Return (x, y) of the center of cell containing provided text 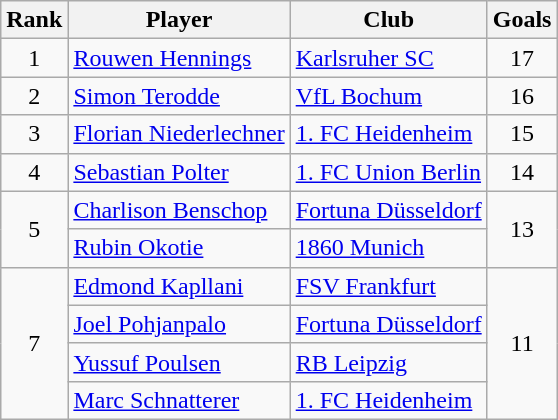
Florian Niederlechner (179, 134)
1 (34, 58)
7 (34, 343)
14 (522, 172)
17 (522, 58)
FSV Frankfurt (388, 286)
RB Leipzig (388, 362)
2 (34, 96)
Simon Terodde (179, 96)
Joel Pohjanpalo (179, 324)
Charlison Benschop (179, 210)
1860 Munich (388, 248)
4 (34, 172)
15 (522, 134)
Player (179, 20)
13 (522, 229)
Rouwen Hennings (179, 58)
VfL Bochum (388, 96)
Karlsruher SC (388, 58)
1. FC Union Berlin (388, 172)
Rubin Okotie (179, 248)
Club (388, 20)
Yussuf Poulsen (179, 362)
Edmond Kapllani (179, 286)
Goals (522, 20)
5 (34, 229)
3 (34, 134)
16 (522, 96)
Rank (34, 20)
Marc Schnatterer (179, 400)
11 (522, 343)
Sebastian Polter (179, 172)
